Determine the [x, y] coordinate at the center of the cell enclosing the given text.  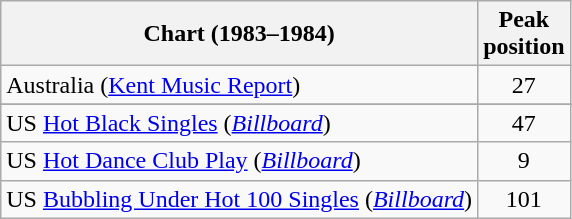
Chart (1983–1984) [240, 34]
US Hot Black Singles (Billboard) [240, 123]
Peakposition [524, 34]
Australia (Kent Music Report) [240, 85]
101 [524, 199]
US Bubbling Under Hot 100 Singles (Billboard) [240, 199]
47 [524, 123]
27 [524, 85]
9 [524, 161]
US Hot Dance Club Play (Billboard) [240, 161]
